Capture the cell that displays the provided text and extract its (X, Y) central coordinate. 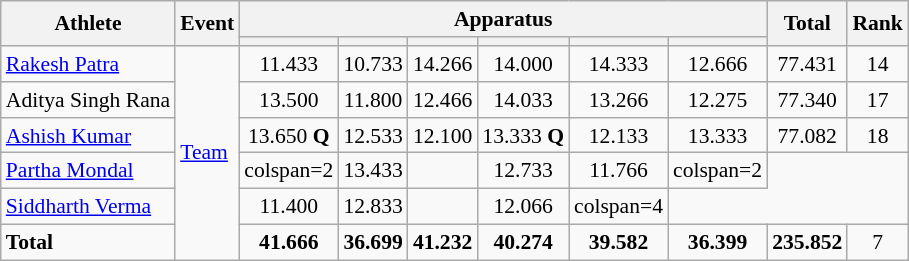
36.699 (372, 243)
11.800 (372, 100)
Siddharth Verma (88, 207)
18 (878, 136)
7 (878, 243)
10.733 (372, 64)
12.666 (718, 64)
13.266 (618, 100)
Event (207, 24)
Apparatus (503, 19)
13.650 Q (288, 136)
77.340 (807, 100)
14.333 (618, 64)
Aditya Singh Rana (88, 100)
13.333 Q (523, 136)
41.232 (442, 243)
39.582 (618, 243)
Rank (878, 24)
12.066 (523, 207)
Rakesh Patra (88, 64)
12.833 (372, 207)
14.000 (523, 64)
40.274 (523, 243)
12.133 (618, 136)
12.100 (442, 136)
13.333 (718, 136)
77.431 (807, 64)
Ashish Kumar (88, 136)
12.533 (372, 136)
14 (878, 64)
235.852 (807, 243)
36.399 (718, 243)
12.466 (442, 100)
11.766 (618, 171)
12.275 (718, 100)
Team (207, 153)
Partha Mondal (88, 171)
14.266 (442, 64)
11.400 (288, 207)
77.082 (807, 136)
13.500 (288, 100)
13.433 (372, 171)
12.733 (523, 171)
17 (878, 100)
41.666 (288, 243)
colspan=4 (618, 207)
11.433 (288, 64)
Athlete (88, 24)
14.033 (523, 100)
